Detect which cell encompasses the target text, then output its (x, y) center coordinate. 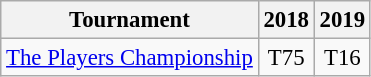
2018 (286, 20)
Tournament (130, 20)
The Players Championship (130, 58)
2019 (342, 20)
T75 (286, 58)
T16 (342, 58)
